Provide the [X, Y] coordinate of the cell's center where the given text is located.  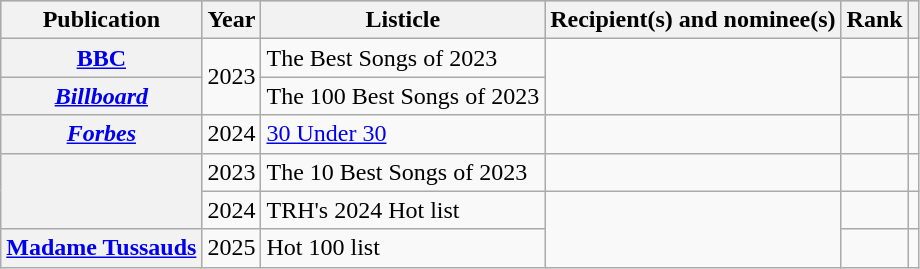
30 Under 30 [403, 134]
Year [232, 20]
The Best Songs of 2023 [403, 58]
Rank [874, 20]
Hot 100 list [403, 248]
The 100 Best Songs of 2023 [403, 96]
Forbes [102, 134]
Recipient(s) and nominee(s) [693, 20]
Listicle [403, 20]
Billboard [102, 96]
2025 [232, 248]
BBC [102, 58]
Madame Tussauds [102, 248]
Publication [102, 20]
TRH's 2024 Hot list [403, 210]
The 10 Best Songs of 2023 [403, 172]
